Locate the cell with the specified text and output its [X, Y] center coordinate. 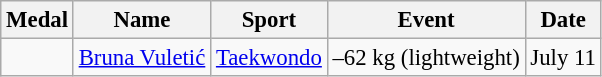
July 11 [563, 58]
Event [426, 20]
Medal [38, 20]
Bruna Vuletić [142, 58]
–62 kg (lightweight) [426, 58]
Sport [270, 20]
Name [142, 20]
Date [563, 20]
Taekwondo [270, 58]
